From the cell containing the given text, extract its center point as (x, y) coordinate. 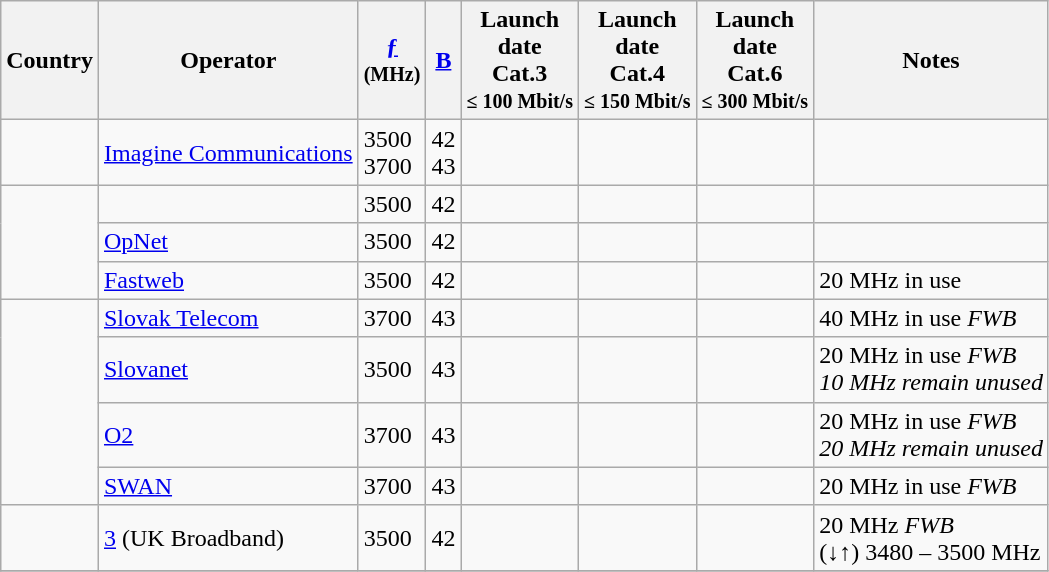
Operator (228, 60)
4243 (444, 152)
LaunchdateCat.4≤ 150 Mbit/s (637, 60)
LaunchdateCat.6≤ 300 Mbit/s (755, 60)
20 MHz in use FWB (932, 486)
Slovanet (228, 370)
ƒ(MHz) (392, 60)
40 MHz in use FWB (932, 318)
O2 (228, 434)
20 MHz in use FWB10 MHz remain unused (932, 370)
3 (UK Broadband) (228, 538)
35003700 (392, 152)
OpNet (228, 242)
20 MHz FWB(↓↑) 3480 – 3500 MHz (932, 538)
20 MHz in use (932, 280)
B (444, 60)
20 MHz in use FWB20 MHz remain unused (932, 434)
LaunchdateCat.3≤ 100 Mbit/s (520, 60)
Fastweb (228, 280)
Notes (932, 60)
Slovak Telecom (228, 318)
SWAN (228, 486)
Imagine Communications (228, 152)
Country (50, 60)
